Find where the given text appears and provide that cell's center as [x, y] coordinate. 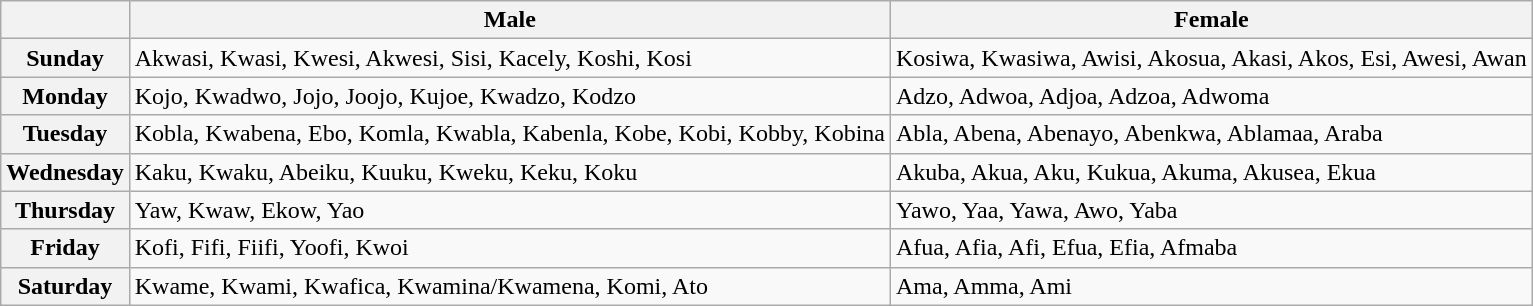
Tuesday [65, 134]
Saturday [65, 286]
Akuba, Akua, Aku, Kukua, Akuma, Akusea, Ekua [1212, 172]
Thursday [65, 210]
Kwame, Kwami, Kwafica, Kwamina/Kwamena, Komi, Ato [510, 286]
Friday [65, 248]
Wednesday [65, 172]
Male [510, 20]
Kosiwa, Kwasiwa, Awisi, Akosua, Akasi, Akos, Esi, Awesi, Awan [1212, 58]
Yaw, Kwaw, Ekow, Yao [510, 210]
Abla, Abena, Abenayo, Abenkwa, Ablamaa, Araba [1212, 134]
Akwasi, Kwasi, Kwesi, Akwesi, Sisi, Kacely, Koshi, Kosi [510, 58]
Kobla, Kwabena, Ebo, Komla, Kwabla, Kabenla, Kobe, Kobi, Kobby, Kobina [510, 134]
Afua, Afia, Afi, Efua, Efia, Afmaba [1212, 248]
Sunday [65, 58]
Kaku, Kwaku, Abeiku, Kuuku, Kweku, Keku, Koku [510, 172]
Monday [65, 96]
Kojo, Kwadwo, Jojo, Joojo, Kujoe, Kwadzo, Kodzo [510, 96]
Yawo, Yaa, Yawa, Awo, Yaba [1212, 210]
Female [1212, 20]
Kofi, Fifi, Fiifi, Yoofi, Kwoi [510, 248]
Adzo, Adwoa, Adjoa, Adzoa, Adwoma [1212, 96]
Ama, Amma, Ami [1212, 286]
